Pinpoint the cell where the given text exists, returning its (X, Y) midpoint coordinate. 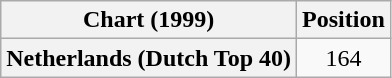
Chart (1999) (149, 20)
Netherlands (Dutch Top 40) (149, 58)
Position (344, 20)
164 (344, 58)
